From the cell containing the given text, extract its center point as (X, Y) coordinate. 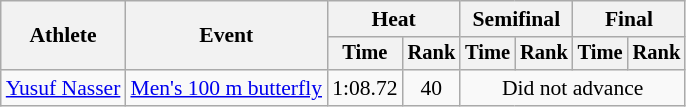
Did not advance (572, 88)
Athlete (64, 36)
Semifinal (516, 19)
Final (629, 19)
Heat (394, 19)
40 (432, 88)
1:08.72 (364, 88)
Event (226, 36)
Men's 100 m butterfly (226, 88)
Yusuf Nasser (64, 88)
